Pinpoint the cell where the given text exists, returning its (x, y) midpoint coordinate. 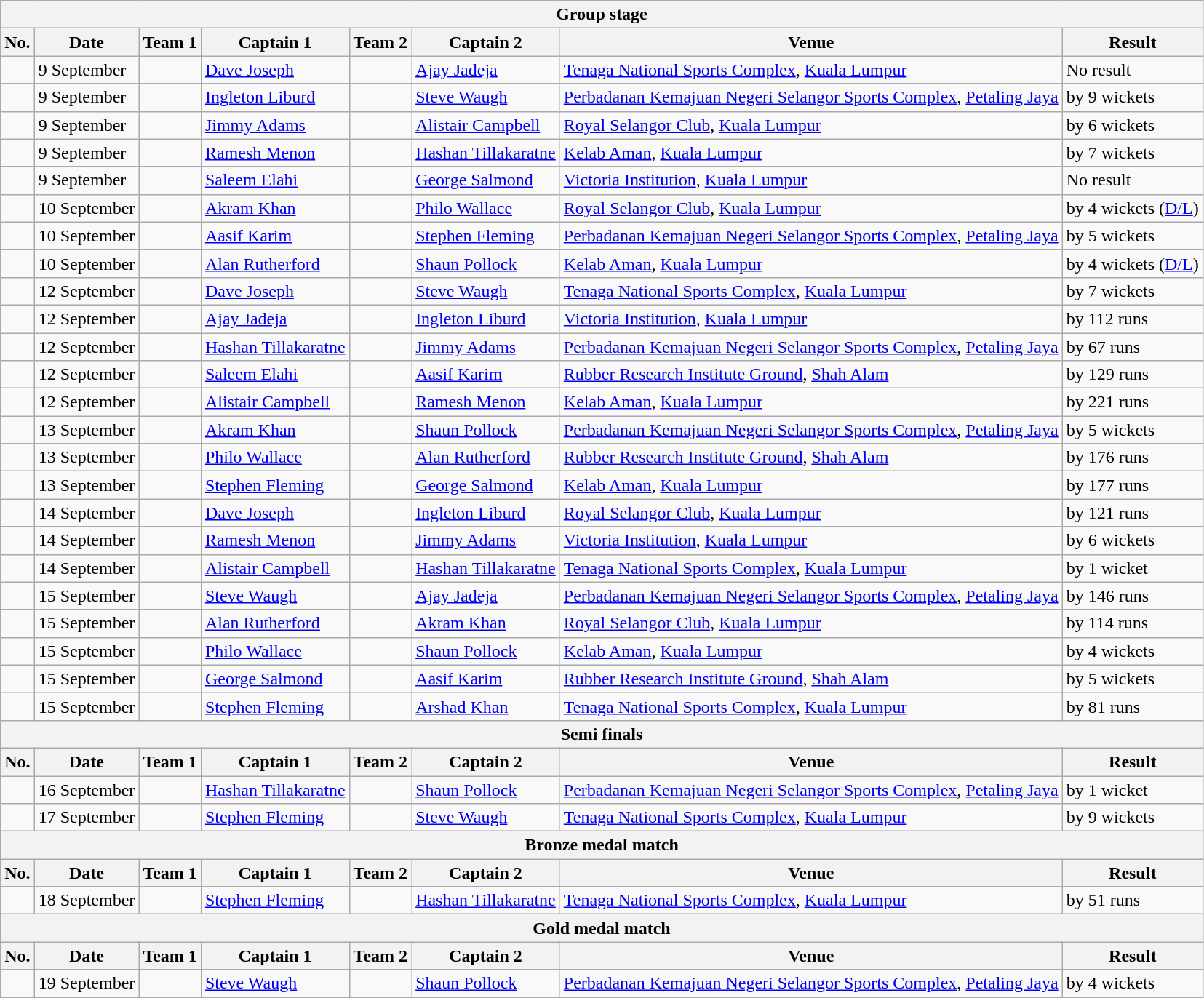
by 129 runs (1132, 375)
by 221 runs (1132, 402)
Group stage (602, 15)
by 176 runs (1132, 458)
by 81 runs (1132, 706)
Bronze medal match (602, 845)
16 September (87, 789)
Semi finals (602, 734)
by 121 runs (1132, 513)
19 September (87, 983)
18 September (87, 901)
by 67 runs (1132, 347)
Gold medal match (602, 928)
by 114 runs (1132, 623)
by 112 runs (1132, 319)
17 September (87, 818)
Arshad Khan (486, 706)
by 51 runs (1132, 901)
by 177 runs (1132, 485)
by 146 runs (1132, 596)
